Provide the (x, y) coordinate of the cell's center where the given text is located.  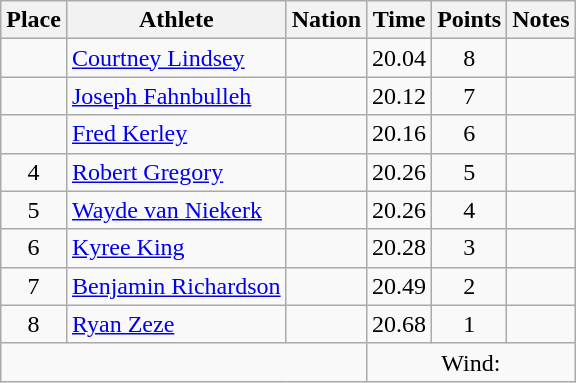
Athlete (176, 20)
2 (470, 286)
20.12 (400, 96)
20.16 (400, 134)
20.68 (400, 324)
Place (34, 20)
Joseph Fahnbulleh (176, 96)
20.49 (400, 286)
Notes (541, 20)
Robert Gregory (176, 172)
Kyree King (176, 248)
Nation (326, 20)
1 (470, 324)
Benjamin Richardson (176, 286)
Wayde van Niekerk (176, 210)
Points (470, 20)
20.04 (400, 58)
20.28 (400, 248)
Ryan Zeze (176, 324)
Courtney Lindsey (176, 58)
Time (400, 20)
3 (470, 248)
Fred Kerley (176, 134)
Wind: (472, 362)
